Provide the [X, Y] coordinate of the cell's center where the given text is located.  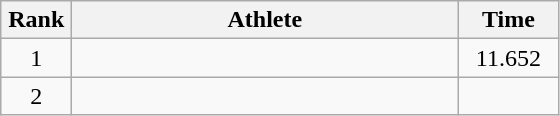
2 [36, 96]
Athlete [265, 20]
Rank [36, 20]
11.652 [508, 58]
Time [508, 20]
1 [36, 58]
